Scan for the cell matching the given text and deliver its (X, Y) coordinate at center. 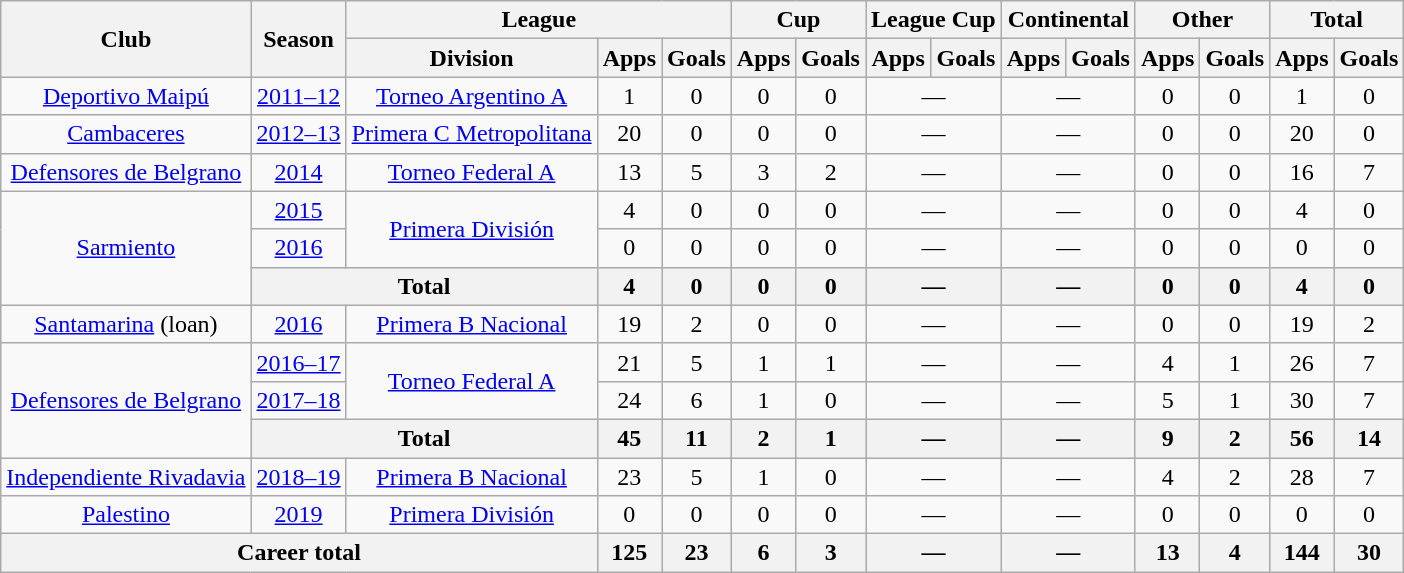
Cambaceres (126, 134)
Santamarina (loan) (126, 324)
Torneo Argentino A (472, 96)
56 (1302, 438)
26 (1302, 362)
2012–13 (298, 134)
Career total (299, 553)
9 (1167, 438)
125 (629, 553)
2014 (298, 172)
Continental (1068, 20)
2019 (298, 515)
Cup (798, 20)
Season (298, 39)
Other (1202, 20)
24 (629, 400)
2018–19 (298, 477)
14 (1369, 438)
144 (1302, 553)
Club (126, 39)
Sarmiento (126, 248)
21 (629, 362)
2011–12 (298, 96)
16 (1302, 172)
League (538, 20)
Division (472, 58)
League Cup (934, 20)
28 (1302, 477)
Primera C Metropolitana (472, 134)
Deportivo Maipú (126, 96)
Independiente Rivadavia (126, 477)
2016–17 (298, 362)
11 (697, 438)
2015 (298, 210)
Palestino (126, 515)
2017–18 (298, 400)
45 (629, 438)
